Find where the given text appears and provide that cell's center as [X, Y] coordinate. 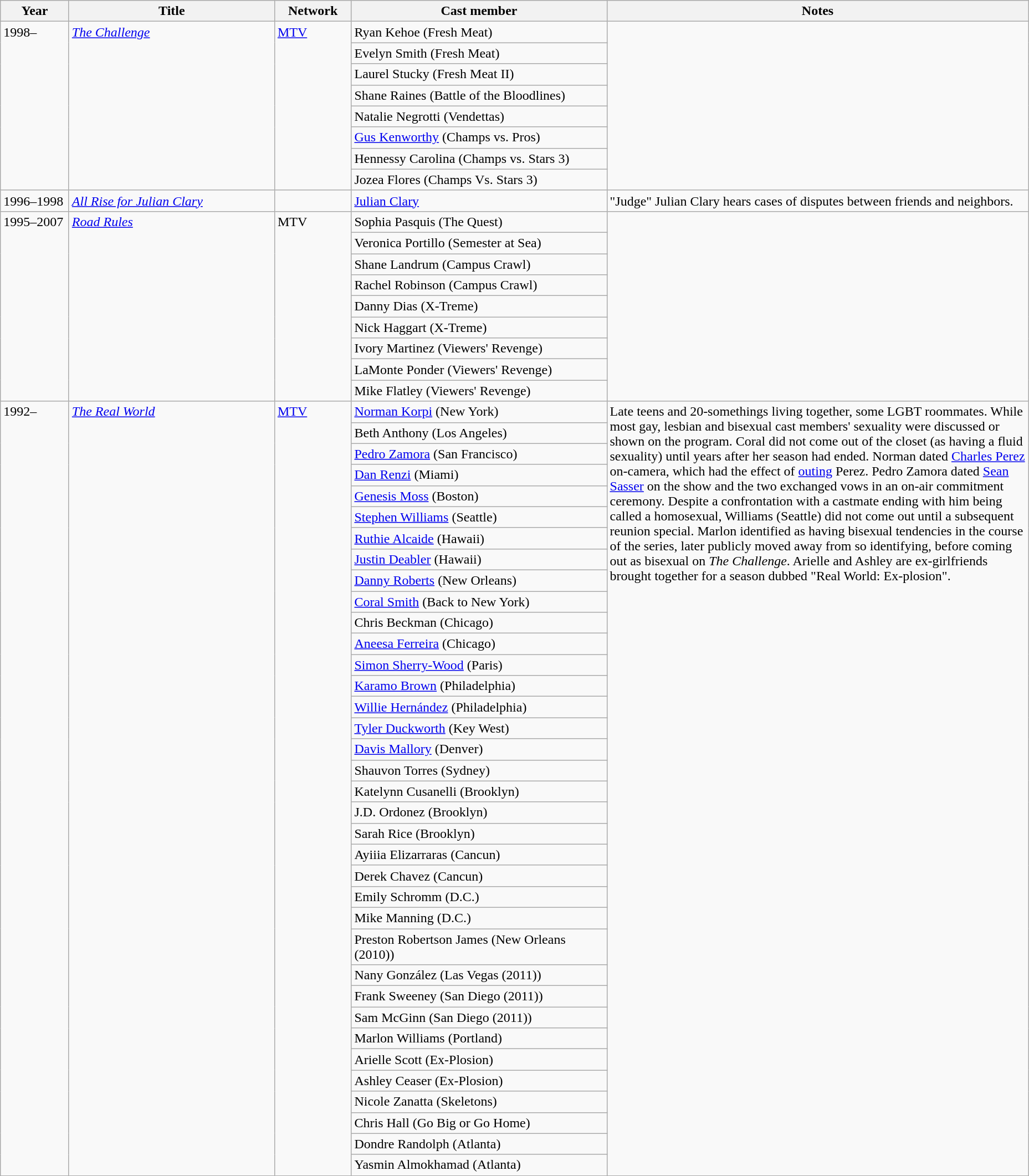
Mike Flatley (Viewers' Revenge) [479, 391]
Katelynn Cusanelli (Brooklyn) [479, 791]
"Judge" Julian Clary hears cases of disputes between friends and neighbors. [818, 201]
Cast member [479, 11]
Veronica Portillo (Semester at Sea) [479, 243]
Nany González (Las Vegas (2011)) [479, 975]
Ayiiia Elizarraras (Cancun) [479, 855]
Coral Smith (Back to New York) [479, 601]
Evelyn Smith (Fresh Meat) [479, 53]
Nick Haggart (X-Treme) [479, 328]
Danny Dias (X-Treme) [479, 306]
Beth Anthony (Los Angeles) [479, 433]
The Challenge [172, 106]
Frank Sweeney (San Diego (2011)) [479, 996]
Marlon Williams (Portland) [479, 1039]
1992– [35, 788]
Chris Beckman (Chicago) [479, 623]
Notes [818, 11]
Network [313, 11]
Yasmin Almokhamad (Atlanta) [479, 1165]
Shane Landrum (Campus Crawl) [479, 264]
Simon Sherry-Wood (Paris) [479, 665]
Road Rules [172, 306]
Hennessy Carolina (Champs vs. Stars 3) [479, 158]
Dondre Randolph (Atlanta) [479, 1144]
Shane Raines (Battle of the Bloodlines) [479, 95]
Genesis Moss (Boston) [479, 496]
Arielle Scott (Ex-Plosion) [479, 1060]
Year [35, 11]
Ashley Ceaser (Ex-Plosion) [479, 1081]
Davis Mallory (Denver) [479, 749]
Tyler Duckworth (Key West) [479, 728]
Emily Schromm (D.C.) [479, 897]
Willie Hernández (Philadelphia) [479, 707]
All Rise for Julian Clary [172, 201]
Justin Deabler (Hawaii) [479, 559]
Ryan Kehoe (Fresh Meat) [479, 32]
The Real World [172, 788]
Dan Renzi (Miami) [479, 475]
Sarah Rice (Brooklyn) [479, 834]
Preston Robertson James (New Orleans (2010)) [479, 947]
Karamo Brown (Philadelphia) [479, 686]
Derek Chavez (Cancun) [479, 876]
Title [172, 11]
Rachel Robinson (Campus Crawl) [479, 285]
Aneesa Ferreira (Chicago) [479, 644]
1995–2007 [35, 306]
Gus Kenworthy (Champs vs. Pros) [479, 137]
Jozea Flores (Champs Vs. Stars 3) [479, 180]
Danny Roberts (New Orleans) [479, 580]
Sam McGinn (San Diego (2011)) [479, 1018]
Natalie Negrotti (Vendettas) [479, 116]
Stephen Williams (Seattle) [479, 517]
Ivory Martinez (Viewers' Revenge) [479, 349]
Julian Clary [479, 201]
1998– [35, 106]
Shauvon Torres (Sydney) [479, 770]
Chris Hall (Go Big or Go Home) [479, 1123]
Mike Manning (D.C.) [479, 918]
Sophia Pasquis (The Quest) [479, 222]
Ruthie Alcaide (Hawaii) [479, 538]
Laurel Stucky (Fresh Meat II) [479, 74]
Pedro Zamora (San Francisco) [479, 454]
1996–1998 [35, 201]
Norman Korpi (New York) [479, 412]
LaMonte Ponder (Viewers' Revenge) [479, 370]
Nicole Zanatta (Skeletons) [479, 1102]
J.D. Ordonez (Brooklyn) [479, 812]
